Return the (X, Y) coordinate for the center point of the cell that contains the specified text.  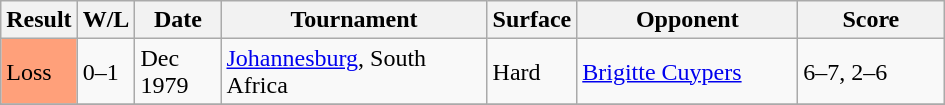
Johannesburg, South Africa (354, 72)
Opponent (688, 20)
6–7, 2–6 (871, 72)
Dec 1979 (178, 72)
Brigitte Cuypers (688, 72)
Date (178, 20)
Hard (532, 72)
Tournament (354, 20)
Surface (532, 20)
0–1 (106, 72)
W/L (106, 20)
Result (39, 20)
Loss (39, 72)
Score (871, 20)
